Find where the given text appears and provide that cell's center as (x, y) coordinate. 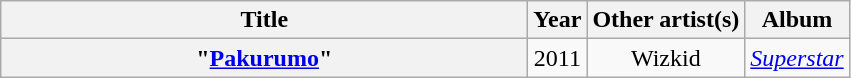
Year (558, 20)
Title (264, 20)
"Pakurumo" (264, 58)
Album (797, 20)
Wizkid (666, 58)
Superstar (797, 58)
2011 (558, 58)
Other artist(s) (666, 20)
